Find where the given text appears and provide that cell's center as (x, y) coordinate. 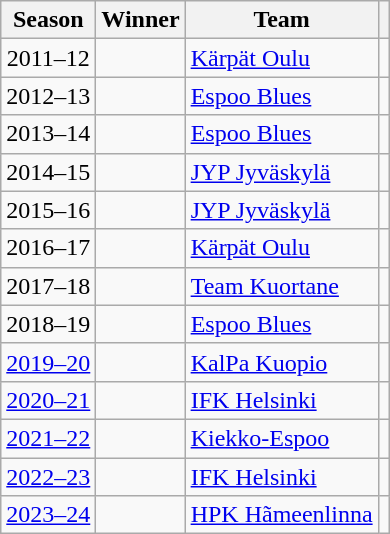
Kiekko-Espoo (282, 438)
Team (282, 20)
Winner (140, 20)
2017–18 (48, 286)
2014–15 (48, 172)
2021–22 (48, 438)
2013–14 (48, 134)
2015–16 (48, 210)
2019–20 (48, 362)
KalPa Kuopio (282, 362)
2022–23 (48, 477)
HPK Hãmeenlinna (282, 515)
2016–17 (48, 248)
2018–19 (48, 324)
2011–12 (48, 58)
2020–21 (48, 400)
2012–13 (48, 96)
2023–24 (48, 515)
Team Kuortane (282, 286)
Season (48, 20)
